Pinpoint the cell where the given text exists, returning its [x, y] midpoint coordinate. 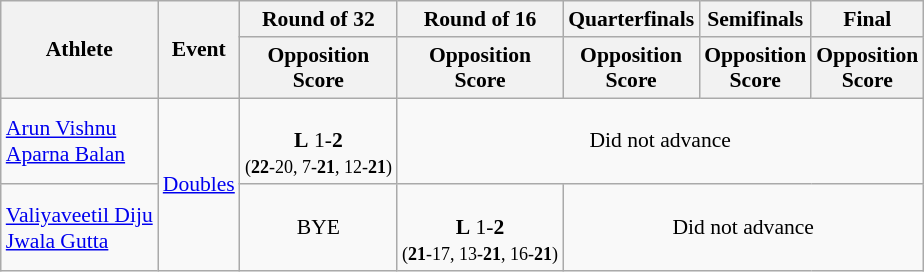
Semifinals [755, 19]
Round of 32 [318, 19]
Round of 16 [480, 19]
L 1-2(21-17, 13-21, 16-21) [480, 228]
Final [867, 19]
L 1-2(22-20, 7-21, 12-21) [318, 142]
Athlete [80, 50]
Event [199, 50]
BYE [318, 228]
Arun Vishnu Aparna Balan [80, 142]
Quarterfinals [631, 19]
Doubles [199, 184]
Valiyaveetil Diju Jwala Gutta [80, 228]
